Pinpoint the cell where the given text exists, returning its [X, Y] midpoint coordinate. 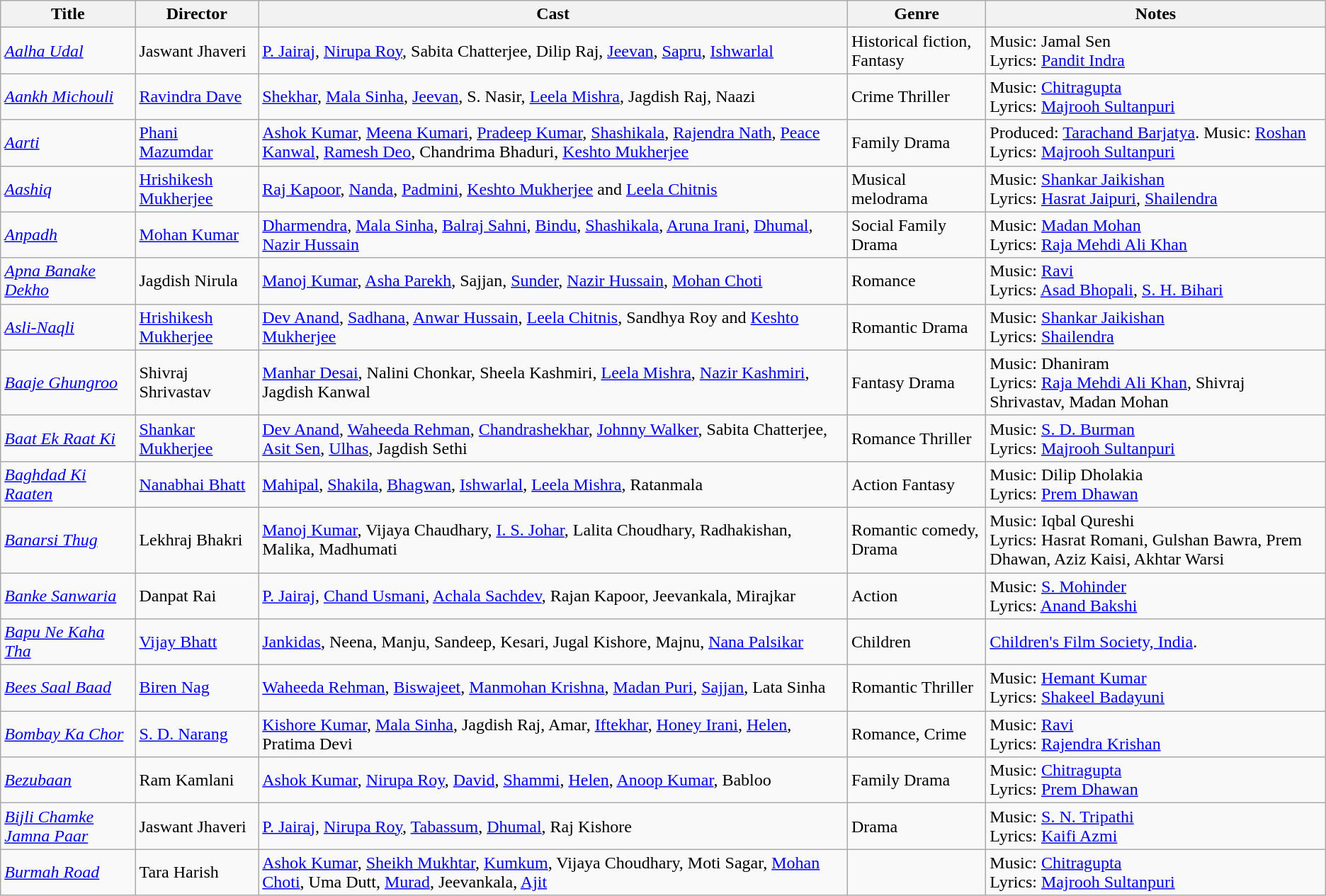
Ravindra Dave [197, 96]
Ashok Kumar, Nirupa Roy, David, Shammi, Helen, Anoop Kumar, Babloo [553, 781]
Music: Jamal SenLyrics: Pandit Indra [1156, 51]
Danpat Rai [197, 595]
Bees Saal Baad [68, 688]
Cast [553, 14]
Banke Sanwaria [68, 595]
Music: Madan MohanLyrics: Raja Mehdi Ali Khan [1156, 235]
Kishore Kumar, Mala Sinha, Jagdish Raj, Amar, Iftekhar, Honey Irani, Helen, Pratima Devi [553, 734]
Romance, Crime [917, 734]
Music: DhaniramLyrics: Raja Mehdi Ali Khan, Shivraj Shrivastav, Madan Mohan [1156, 382]
Jagdish Nirula [197, 280]
Manoj Kumar, Vijaya Chaudhary, I. S. Johar, Lalita Choudhary, Radhakishan, Malika, Madhumati [553, 540]
Music: S. MohinderLyrics: Anand Bakshi [1156, 595]
Apna Banake Dekho [68, 280]
Music: Hemant KumarLyrics: Shakeel Badayuni [1156, 688]
Bezubaan [68, 781]
Waheeda Rehman, Biswajeet, Manmohan Krishna, Madan Puri, Sajjan, Lata Sinha [553, 688]
Children [917, 642]
Nanabhai Bhatt [197, 484]
P. Jairaj, Chand Usmani, Achala Sachdev, Rajan Kapoor, Jeevankala, Mirajkar [553, 595]
Social Family Drama [917, 235]
Lekhraj Bhakri [197, 540]
Baaje Ghungroo [68, 382]
Mahipal, Shakila, Bhagwan, Ishwarlal, Leela Mishra, Ratanmala [553, 484]
Raj Kapoor, Nanda, Padmini, Keshto Mukherjee and Leela Chitnis [553, 188]
Crime Thriller [917, 96]
P. Jairaj, Nirupa Roy, Tabassum, Dhumal, Raj Kishore [553, 826]
Baat Ek Raat Ki [68, 438]
Historical fiction, Fantasy [917, 51]
Dharmendra, Mala Sinha, Balraj Sahni, Bindu, Shashikala, Aruna Irani, Dhumal, Nazir Hussain [553, 235]
Banarsi Thug [68, 540]
Ashok Kumar, Meena Kumari, Pradeep Kumar, Shashikala, Rajendra Nath, Peace Kanwal, Ramesh Deo, Chandrima Bhaduri, Keshto Mukherjee [553, 143]
Children's Film Society, India. [1156, 642]
Music: RaviLyrics: Rajendra Krishan [1156, 734]
Notes [1156, 14]
Music: ChitraguptaLyrics: Prem Dhawan [1156, 781]
Biren Nag [197, 688]
Musical melodrama [917, 188]
Bijli Chamke Jamna Paar [68, 826]
Phani Mazumdar [197, 143]
Romantic Drama [917, 327]
Romance Thriller [917, 438]
Shankar Mukherjee [197, 438]
Dev Anand, Waheeda Rehman, Chandrashekhar, Johnny Walker, Sabita Chatterjee, Asit Sen, Ulhas, Jagdish Sethi [553, 438]
P. Jairaj, Nirupa Roy, Sabita Chatterjee, Dilip Raj, Jeevan, Sapru, Ishwarlal [553, 51]
Dev Anand, Sadhana, Anwar Hussain, Leela Chitnis, Sandhya Roy and Keshto Mukherjee [553, 327]
Shekhar, Mala Sinha, Jeevan, S. Nasir, Leela Mishra, Jagdish Raj, Naazi [553, 96]
Vijay Bhatt [197, 642]
Music: S. N. TripathiLyrics: Kaifi Azmi [1156, 826]
Burmah Road [68, 873]
Romantic comedy, Drama [917, 540]
Jankidas, Neena, Manju, Sandeep, Kesari, Jugal Kishore, Majnu, Nana Palsikar [553, 642]
Bombay Ka Chor [68, 734]
Music: Iqbal QureshiLyrics: Hasrat Romani, Gulshan Bawra, Prem Dhawan, Aziz Kaisi, Akhtar Warsi [1156, 540]
Romance [917, 280]
Bapu Ne Kaha Tha [68, 642]
Music: Shankar JaikishanLyrics: Shailendra [1156, 327]
Director [197, 14]
Fantasy Drama [917, 382]
Asli-Naqli [68, 327]
Aankh Michouli [68, 96]
Music: Dilip DholakiaLyrics: Prem Dhawan [1156, 484]
Manoj Kumar, Asha Parekh, Sajjan, Sunder, Nazir Hussain, Mohan Choti [553, 280]
S. D. Narang [197, 734]
Aalha Udal [68, 51]
Aashiq [68, 188]
Music: RaviLyrics: Asad Bhopali, S. H. Bihari [1156, 280]
Shivraj Shrivastav [197, 382]
Ashok Kumar, Sheikh Mukhtar, Kumkum, Vijaya Choudhary, Moti Sagar, Mohan Choti, Uma Dutt, Murad, Jeevankala, Ajit [553, 873]
Genre [917, 14]
Title [68, 14]
Manhar Desai, Nalini Chonkar, Sheela Kashmiri, Leela Mishra, Nazir Kashmiri, Jagdish Kanwal [553, 382]
Tara Harish [197, 873]
Mohan Kumar [197, 235]
Ram Kamlani [197, 781]
Anpadh [68, 235]
Music: Shankar JaikishanLyrics: Hasrat Jaipuri, Shailendra [1156, 188]
Action Fantasy [917, 484]
Music: S. D. BurmanLyrics: Majrooh Sultanpuri [1156, 438]
Aarti [68, 143]
Romantic Thriller [917, 688]
Baghdad Ki Raaten [68, 484]
Drama [917, 826]
Produced: Tarachand Barjatya. Music: RoshanLyrics: Majrooh Sultanpuri [1156, 143]
Action [917, 595]
